Identify which cell holds the provided text, then report its [X, Y] central coordinate. 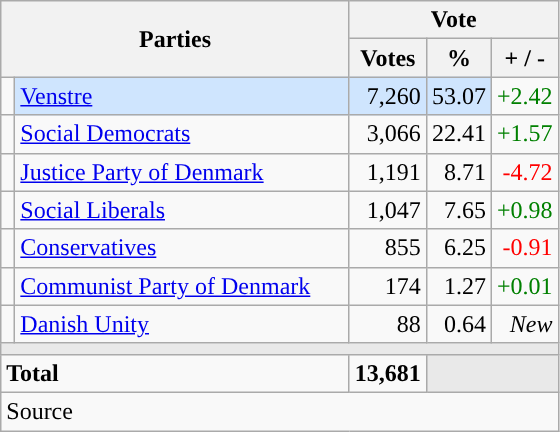
-4.72 [524, 172]
+0.01 [524, 286]
Danish Unity [182, 324]
Venstre [182, 96]
1.27 [458, 286]
0.64 [458, 324]
Communist Party of Denmark [182, 286]
Social Democrats [182, 134]
Parties [176, 39]
3,066 [388, 134]
1,191 [388, 172]
-0.91 [524, 248]
6.25 [458, 248]
13,681 [388, 373]
8.71 [458, 172]
Votes [388, 58]
22.41 [458, 134]
53.07 [458, 96]
855 [388, 248]
7,260 [388, 96]
88 [388, 324]
174 [388, 286]
Conservatives [182, 248]
New [524, 324]
Total [176, 373]
1,047 [388, 210]
Social Liberals [182, 210]
% [458, 58]
Vote [454, 20]
7.65 [458, 210]
+2.42 [524, 96]
+0.98 [524, 210]
+1.57 [524, 134]
Justice Party of Denmark [182, 172]
+ / - [524, 58]
Source [280, 411]
